From the cell containing the given text, extract its center point as (x, y) coordinate. 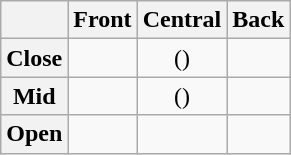
Open (34, 134)
Close (34, 58)
Mid (34, 96)
Central (182, 20)
Front (102, 20)
Back (258, 20)
